Detect which cell encompasses the target text, then output its [X, Y] center coordinate. 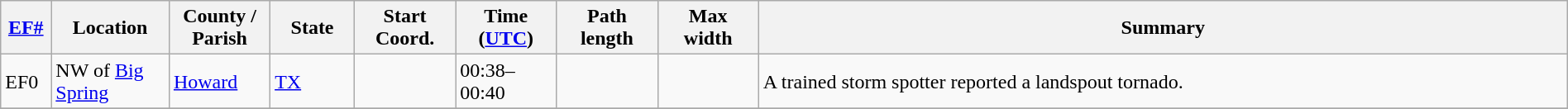
State [313, 28]
Path length [607, 28]
Summary [1163, 28]
NW of Big Spring [111, 81]
Start Coord. [404, 28]
Location [111, 28]
Howard [219, 81]
Max width [708, 28]
00:38–00:40 [506, 81]
County / Parish [219, 28]
EF# [26, 28]
Time (UTC) [506, 28]
TX [313, 81]
EF0 [26, 81]
A trained storm spotter reported a landspout tornado. [1163, 81]
